Find where the given text appears and provide that cell's center as (x, y) coordinate. 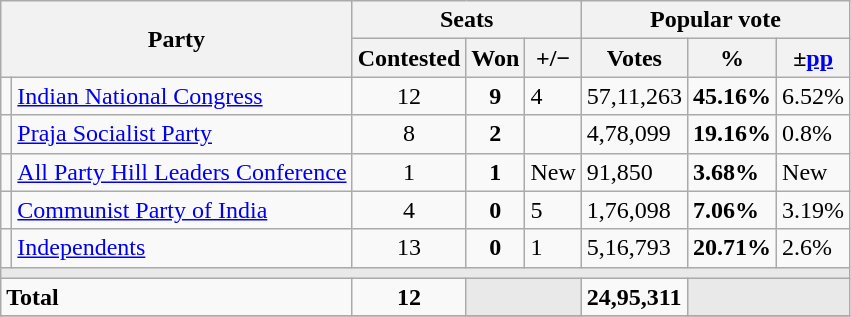
5 (553, 210)
+/− (553, 58)
±pp (814, 58)
2.6% (814, 248)
3.68% (732, 172)
All Party Hill Leaders Conference (182, 172)
8 (409, 134)
Independents (182, 248)
% (732, 58)
6.52% (814, 96)
1,76,098 (634, 210)
19.16% (732, 134)
45.16% (732, 96)
2 (496, 134)
91,850 (634, 172)
20.71% (732, 248)
7.06% (732, 210)
4,78,099 (634, 134)
Communist Party of India (182, 210)
0.8% (814, 134)
Popular vote (715, 20)
24,95,311 (634, 297)
Seats (466, 20)
Won (496, 58)
Indian National Congress (182, 96)
Party (176, 39)
9 (496, 96)
Praja Socialist Party (182, 134)
Total (176, 297)
3.19% (814, 210)
13 (409, 248)
Votes (634, 58)
57,11,263 (634, 96)
Contested (409, 58)
5,16,793 (634, 248)
